Provide the [X, Y] coordinate of the cell's center where the given text is located.  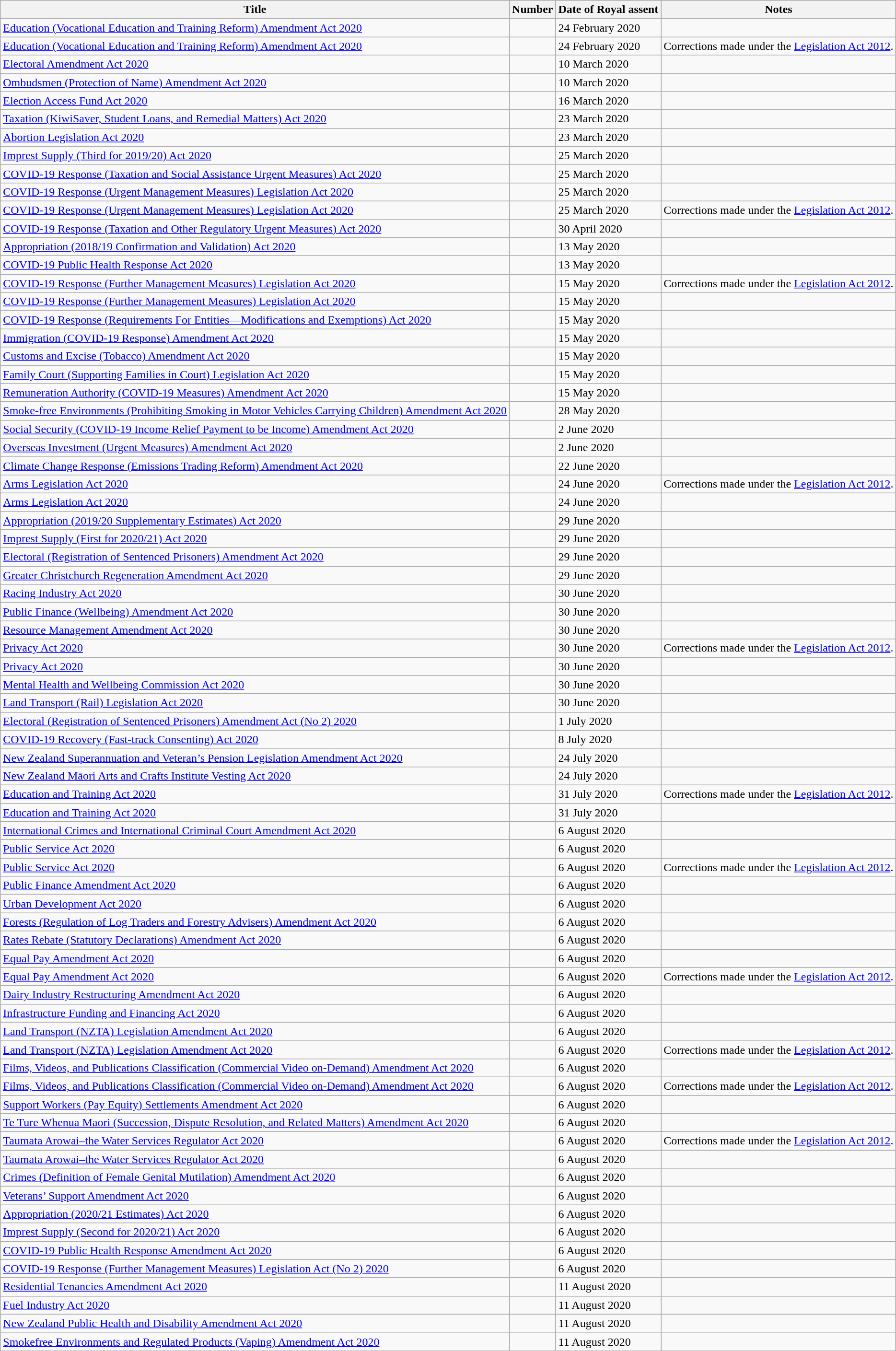
28 May 2020 [608, 411]
COVID-19 Response (Further Management Measures) Legislation Act (No 2) 2020 [255, 1269]
New Zealand Public Health and Disability Amendment Act 2020 [255, 1323]
Rates Rebate (Statutory Declarations) Amendment Act 2020 [255, 940]
Residential Tenancies Amendment Act 2020 [255, 1287]
COVID-19 Response (Taxation and Social Assistance Urgent Measures) Act 2020 [255, 174]
22 June 2020 [608, 466]
Ombudsmen (Protection of Name) Amendment Act 2020 [255, 82]
Remuneration Authority (COVID-19 Measures) Amendment Act 2020 [255, 393]
Appropriation (2019/20 Supplementary Estimates) Act 2020 [255, 520]
Social Security (COVID-19 Income Relief Payment to be Income) Amendment Act 2020 [255, 429]
New Zealand Superannuation and Veteran’s Pension Legislation Amendment Act 2020 [255, 757]
Support Workers (Pay Equity) Settlements Amendment Act 2020 [255, 1104]
Imprest Supply (Third for 2019/20) Act 2020 [255, 155]
Smoke-free Environments (Prohibiting Smoking in Motor Vehicles Carrying Children) Amendment Act 2020 [255, 411]
Abortion Legislation Act 2020 [255, 137]
COVID-19 Response (Taxation and Other Regulatory Urgent Measures) Act 2020 [255, 229]
Smokefree Environments and Regulated Products (Vaping) Amendment Act 2020 [255, 1341]
Resource Management Amendment Act 2020 [255, 630]
Crimes (Definition of Female Genital Mutilation) Amendment Act 2020 [255, 1177]
1 July 2020 [608, 721]
30 April 2020 [608, 229]
16 March 2020 [608, 101]
8 July 2020 [608, 739]
Imprest Supply (Second for 2020/21) Act 2020 [255, 1232]
Racing Industry Act 2020 [255, 594]
Electoral Amendment Act 2020 [255, 64]
Urban Development Act 2020 [255, 904]
Notes [779, 10]
Electoral (Registration of Sentenced Prisoners) Amendment Act (No 2) 2020 [255, 721]
COVID-19 Recovery (Fast-track Consenting) Act 2020 [255, 739]
Infrastructure Funding and Financing Act 2020 [255, 1013]
Public Finance Amendment Act 2020 [255, 885]
Customs and Excise (Tobacco) Amendment Act 2020 [255, 356]
Overseas Investment (Urgent Measures) Amendment Act 2020 [255, 447]
Public Finance (Wellbeing) Amendment Act 2020 [255, 612]
COVID-19 Public Health Response Amendment Act 2020 [255, 1250]
COVID-19 Public Health Response Act 2020 [255, 265]
Taxation (KiwiSaver, Student Loans, and Remedial Matters) Act 2020 [255, 119]
Climate Change Response (Emissions Trading Reform) Amendment Act 2020 [255, 466]
Election Access Fund Act 2020 [255, 101]
Electoral (Registration of Sentenced Prisoners) Amendment Act 2020 [255, 557]
Date of Royal assent [608, 10]
Appropriation (2018/19 Confirmation and Validation) Act 2020 [255, 247]
International Crimes and International Criminal Court Amendment Act 2020 [255, 831]
Forests (Regulation of Log Traders and Forestry Advisers) Amendment Act 2020 [255, 922]
Family Court (Supporting Families in Court) Legislation Act 2020 [255, 374]
Greater Christchurch Regeneration Amendment Act 2020 [255, 575]
Immigration (COVID-19 Response) Amendment Act 2020 [255, 338]
COVID-19 Response (Requirements For Entities—Modifications and Exemptions) Act 2020 [255, 320]
Te Ture Whenua Maori (Succession, Dispute Resolution, and Related Matters) Amendment Act 2020 [255, 1123]
Fuel Industry Act 2020 [255, 1305]
Title [255, 10]
Mental Health and Wellbeing Commission Act 2020 [255, 685]
Appropriation (2020/21 Estimates) Act 2020 [255, 1214]
Veterans’ Support Amendment Act 2020 [255, 1196]
Land Transport (Rail) Legislation Act 2020 [255, 703]
Number [533, 10]
New Zealand Māori Arts and Crafts Institute Vesting Act 2020 [255, 776]
Dairy Industry Restructuring Amendment Act 2020 [255, 995]
Imprest Supply (First for 2020/21) Act 2020 [255, 539]
